Provide the [X, Y] coordinate of the cell's center where the given text is located.  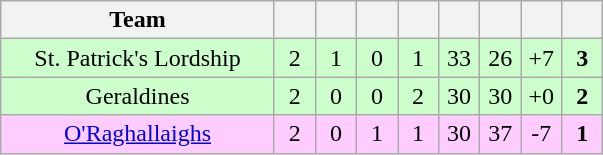
+0 [542, 96]
3 [582, 58]
-7 [542, 134]
26 [500, 58]
+7 [542, 58]
37 [500, 134]
Team [138, 20]
St. Patrick's Lordship [138, 58]
33 [460, 58]
O'Raghallaighs [138, 134]
Geraldines [138, 96]
